Output the (x, y) coordinate of the center of the cell containing the given text.  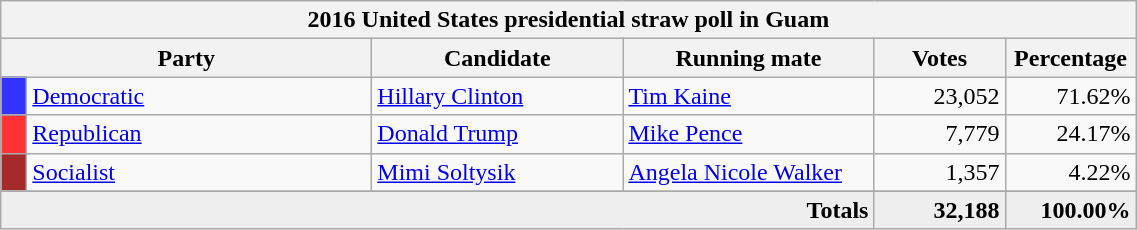
4.22% (1070, 172)
Votes (940, 58)
32,188 (940, 210)
7,779 (940, 134)
Mike Pence (748, 134)
Party (186, 58)
Republican (200, 134)
Democratic (200, 96)
2016 United States presidential straw poll in Guam (568, 20)
Totals (438, 210)
Running mate (748, 58)
71.62% (1070, 96)
Percentage (1070, 58)
Tim Kaine (748, 96)
Angela Nicole Walker (748, 172)
24.17% (1070, 134)
23,052 (940, 96)
Socialist (200, 172)
100.00% (1070, 210)
1,357 (940, 172)
Donald Trump (498, 134)
Hillary Clinton (498, 96)
Mimi Soltysik (498, 172)
Candidate (498, 58)
